For the text-containing cell, return its midpoint in (x, y) coordinate format. 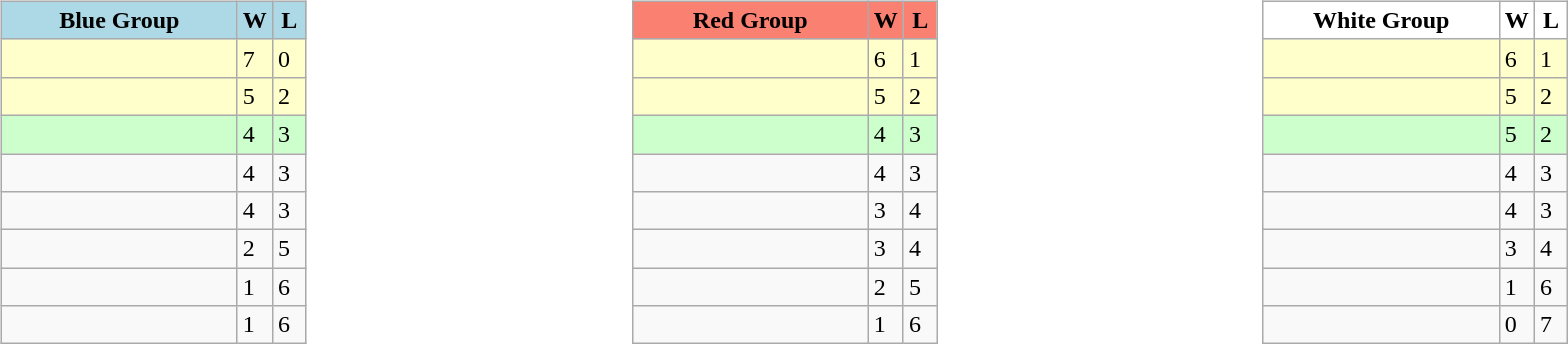
White Group (1381, 20)
Red Group (750, 20)
Blue Group (119, 20)
